Scan for the cell matching the given text and deliver its (x, y) coordinate at center. 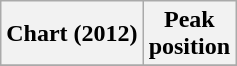
Peakposition (189, 34)
Chart (2012) (72, 34)
